Provide the [x, y] coordinate of the cell's center where the given text is located.  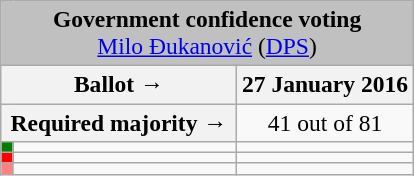
41 out of 81 [326, 122]
Required majority → [119, 122]
27 January 2016 [326, 84]
Government confidence votingMilo Đukanović (DPS) [208, 32]
Ballot → [119, 84]
